Locate the cell with the specified text and output its [X, Y] center coordinate. 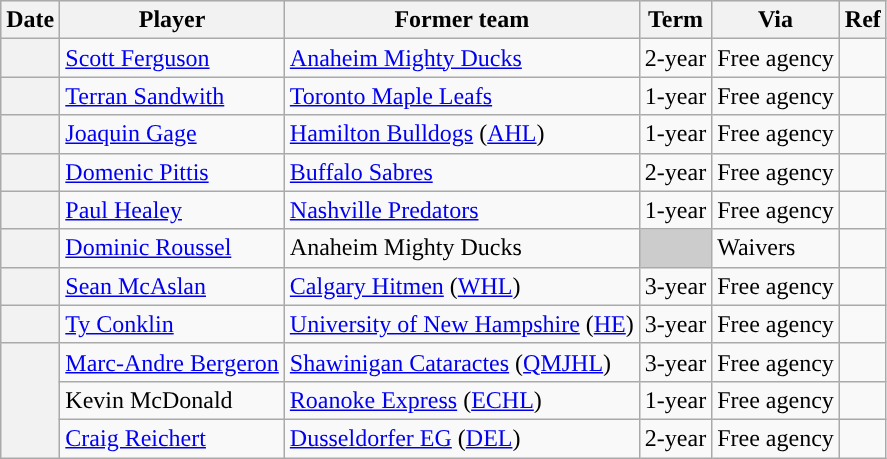
Dusseldorfer EG (DEL) [462, 438]
Date [30, 20]
Scott Ferguson [172, 58]
Terran Sandwith [172, 96]
Waivers [776, 248]
Joaquin Gage [172, 134]
Shawinigan Cataractes (QMJHL) [462, 362]
Term [675, 20]
Ref [862, 20]
Nashville Predators [462, 210]
Paul Healey [172, 210]
Sean McAslan [172, 286]
University of New Hampshire (HE) [462, 324]
Kevin McDonald [172, 400]
Via [776, 20]
Marc-Andre Bergeron [172, 362]
Player [172, 20]
Craig Reichert [172, 438]
Former team [462, 20]
Toronto Maple Leafs [462, 96]
Ty Conklin [172, 324]
Domenic Pittis [172, 172]
Buffalo Sabres [462, 172]
Dominic Roussel [172, 248]
Hamilton Bulldogs (AHL) [462, 134]
Calgary Hitmen (WHL) [462, 286]
Roanoke Express (ECHL) [462, 400]
